For the text-containing cell, return its midpoint in (X, Y) coordinate format. 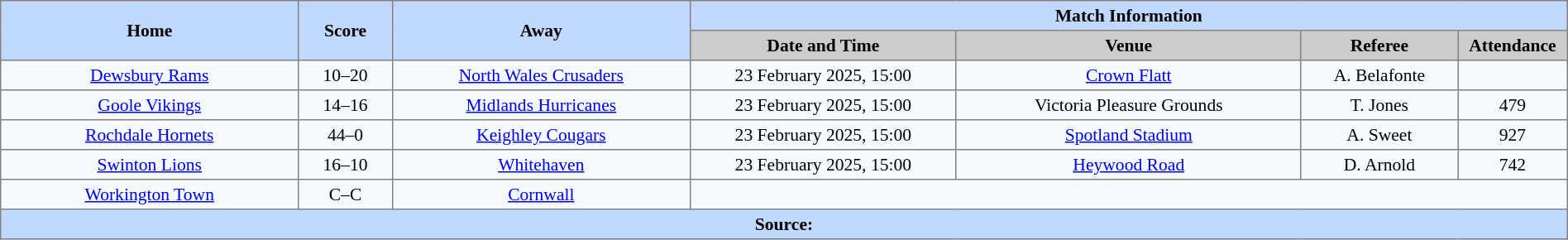
Midlands Hurricanes (541, 105)
10–20 (346, 75)
Referee (1379, 46)
T. Jones (1379, 105)
Swinton Lions (150, 165)
Attendance (1513, 46)
14–16 (346, 105)
Rochdale Hornets (150, 135)
Workington Town (150, 194)
742 (1513, 165)
16–10 (346, 165)
North Wales Crusaders (541, 75)
Cornwall (541, 194)
Spotland Stadium (1128, 135)
Victoria Pleasure Grounds (1128, 105)
A. Sweet (1379, 135)
Match Information (1128, 16)
Dewsbury Rams (150, 75)
44–0 (346, 135)
Crown Flatt (1128, 75)
Home (150, 31)
Goole Vikings (150, 105)
Away (541, 31)
Venue (1128, 46)
479 (1513, 105)
Whitehaven (541, 165)
A. Belafonte (1379, 75)
Score (346, 31)
Heywood Road (1128, 165)
C–C (346, 194)
Keighley Cougars (541, 135)
Source: (784, 224)
927 (1513, 135)
D. Arnold (1379, 165)
Date and Time (823, 46)
